Locate the cell with the specified text and output its (x, y) center coordinate. 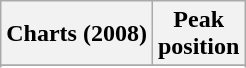
Charts (2008) (77, 34)
Peakposition (198, 34)
